Search for the cell housing the specified text and yield its [x, y] center coordinate. 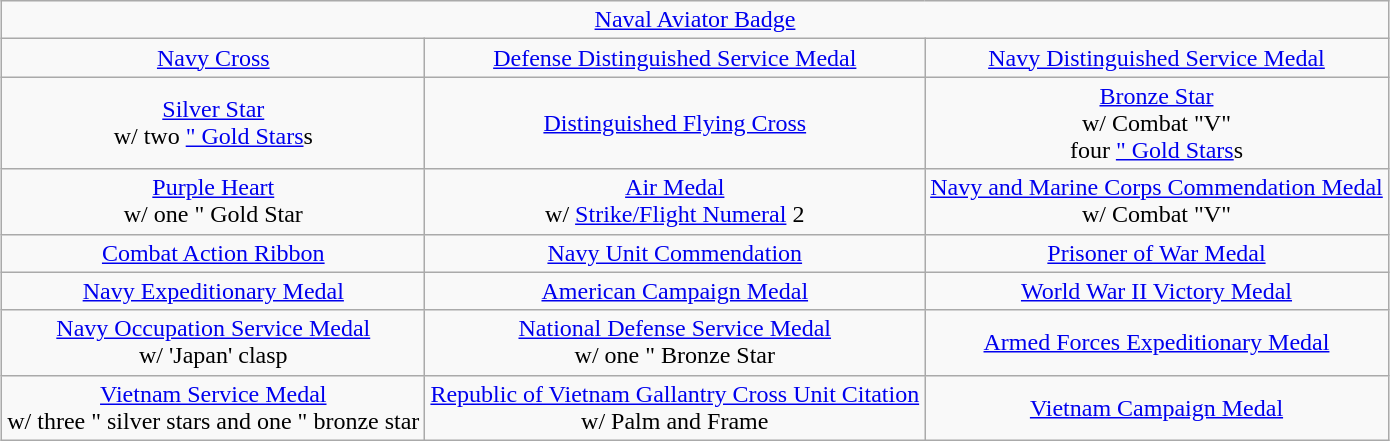
World War II Victory Medal [1157, 291]
Navy Occupation Service Medalw/ 'Japan' clasp [214, 342]
Navy Unit Commendation [675, 253]
Vietnam Campaign Medal [1157, 408]
Republic of Vietnam Gallantry Cross Unit Citationw/ Palm and Frame [675, 408]
Navy and Marine Corps Commendation Medalw/ Combat "V" [1157, 202]
Bronze Starw/ Combat "V" four " Gold Starss [1157, 123]
Defense Distinguished Service Medal [675, 58]
American Campaign Medal [675, 291]
Navy Cross [214, 58]
National Defense Service Medalw/ one " Bronze Star [675, 342]
Air Medal w/ Strike/Flight Numeral 2 [675, 202]
Combat Action Ribbon [214, 253]
Navy Distinguished Service Medal [1157, 58]
Naval Aviator Badge [696, 20]
Navy Expeditionary Medal [214, 291]
Prisoner of War Medal [1157, 253]
Distinguished Flying Cross [675, 123]
Silver Starw/ two " Gold Starss [214, 123]
Purple Heartw/ one " Gold Star [214, 202]
Vietnam Service Medalw/ three " silver stars and one " bronze star [214, 408]
Armed Forces Expeditionary Medal [1157, 342]
